Return (X, Y) of the center of cell containing provided text 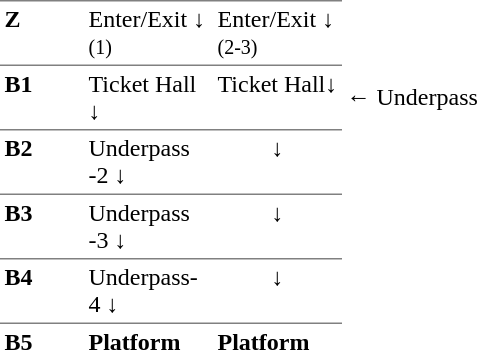
Ticket Hall↓ (278, 96)
Ticket Hall ↓ (148, 96)
B3 (42, 226)
Underpass -3 ↓ (148, 226)
Enter/Exit ↓(1) (148, 32)
Enter/Exit ↓(2-3) (278, 32)
B1 (42, 96)
Underpass-4 ↓ (148, 290)
B4 (42, 290)
Z (42, 32)
Underpass -2 ↓ (148, 161)
B2 (42, 161)
